Find where the given text appears and provide that cell's center as (x, y) coordinate. 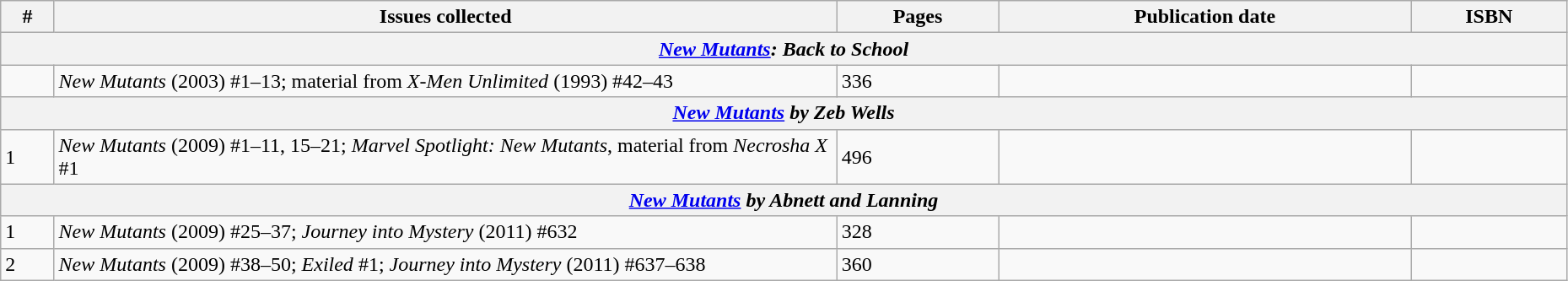
Pages (918, 17)
New Mutants (2009) #25–37; Journey into Mystery (2011) #632 (445, 232)
New Mutants (2003) #1–13; material from X-Men Unlimited (1993) #42–43 (445, 81)
New Mutants by Zeb Wells (784, 113)
New Mutants by Abnett and Lanning (784, 200)
ISBN (1489, 17)
496 (918, 157)
Publication date (1205, 17)
# (27, 17)
360 (918, 264)
New Mutants: Back to School (784, 49)
New Mutants (2009) #38–50; Exiled #1; Journey into Mystery (2011) #637–638 (445, 264)
336 (918, 81)
Issues collected (445, 17)
328 (918, 232)
New Mutants (2009) #1–11, 15–21; Marvel Spotlight: New Mutants, material from Necrosha X #1 (445, 157)
2 (27, 264)
